Return (x, y) of the center of cell containing provided text 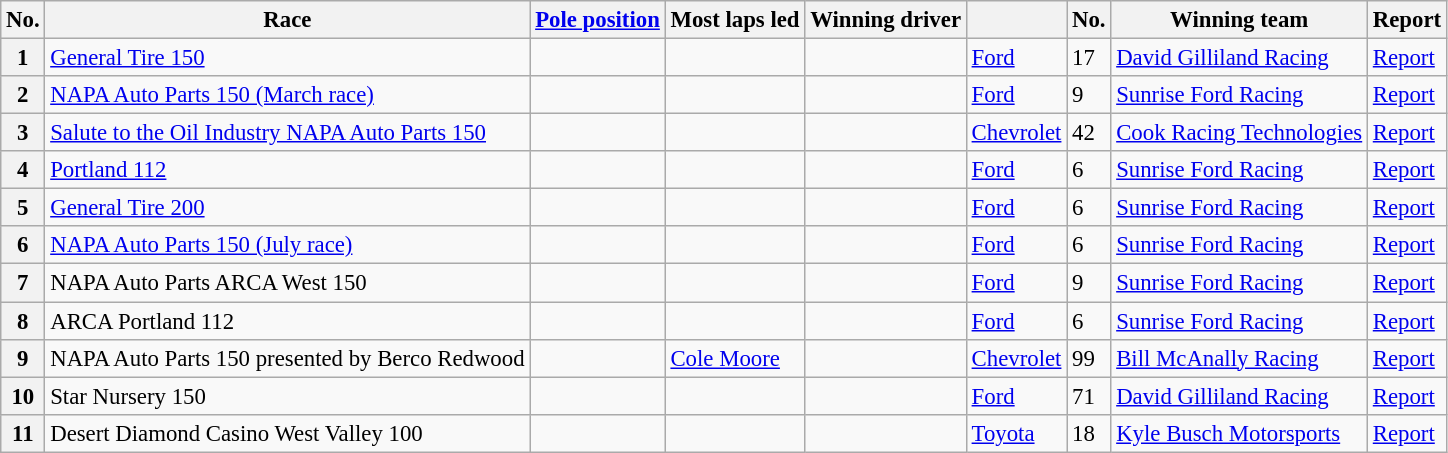
Most laps led (735, 20)
Winning driver (886, 20)
Winning team (1240, 20)
7 (23, 283)
Desert Diamond Casino West Valley 100 (288, 433)
42 (1089, 133)
2 (23, 95)
17 (1089, 58)
Portland 112 (288, 170)
11 (23, 433)
18 (1089, 433)
Star Nursery 150 (288, 396)
4 (23, 170)
Pole position (598, 20)
Cole Moore (735, 358)
Kyle Busch Motorsports (1240, 433)
99 (1089, 358)
10 (23, 396)
5 (23, 208)
1 (23, 58)
Toyota (1016, 433)
3 (23, 133)
NAPA Auto Parts 150 (July race) (288, 245)
Salute to the Oil Industry NAPA Auto Parts 150 (288, 133)
8 (23, 321)
NAPA Auto Parts 150 (March race) (288, 95)
General Tire 200 (288, 208)
71 (1089, 396)
Bill McAnally Racing (1240, 358)
ARCA Portland 112 (288, 321)
NAPA Auto Parts ARCA West 150 (288, 283)
NAPA Auto Parts 150 presented by Berco Redwood (288, 358)
Race (288, 20)
General Tire 150 (288, 58)
Cook Racing Technologies (1240, 133)
